Extract the [x, y] coordinate from the center of the cell holding the provided text.  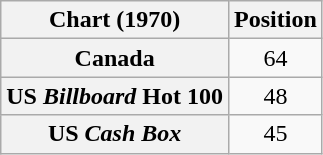
48 [276, 96]
US Cash Box [115, 134]
Chart (1970) [115, 20]
Canada [115, 58]
45 [276, 134]
Position [276, 20]
64 [276, 58]
US Billboard Hot 100 [115, 96]
